Capture the cell that displays the provided text and extract its (X, Y) central coordinate. 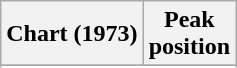
Chart (1973) (72, 34)
Peakposition (189, 34)
